Detect which cell encompasses the target text, then output its (x, y) center coordinate. 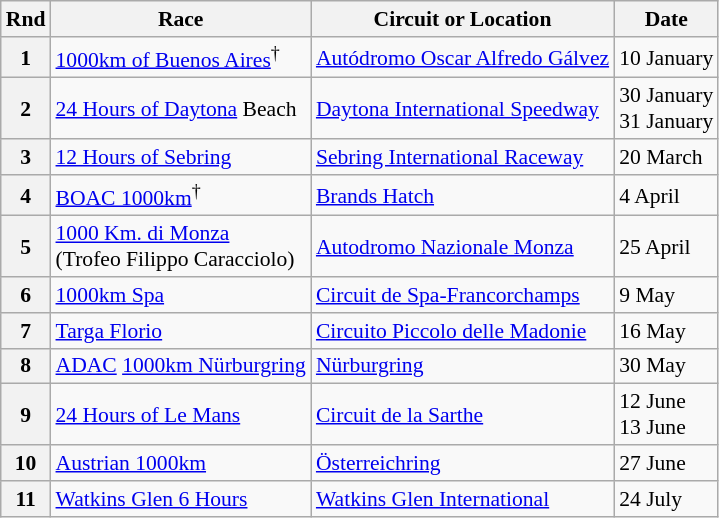
24 Hours of Le Mans (180, 414)
10 January (666, 58)
BOAC 1000km† (180, 196)
24 Hours of Daytona Beach (180, 108)
3 (26, 157)
ADAC 1000km Nürburgring (180, 367)
12 June13 June (666, 414)
7 (26, 331)
25 April (666, 246)
10 (26, 463)
Targa Florio (180, 331)
5 (26, 246)
30 January31 January (666, 108)
20 March (666, 157)
9 (26, 414)
Circuito Piccolo delle Madonie (462, 331)
Watkins Glen International (462, 499)
24 July (666, 499)
Brands Hatch (462, 196)
1000km Spa (180, 295)
Date (666, 19)
Rnd (26, 19)
Autódromo Oscar Alfredo Gálvez (462, 58)
12 Hours of Sebring (180, 157)
Circuit or Location (462, 19)
11 (26, 499)
1 (26, 58)
Nürburgring (462, 367)
6 (26, 295)
1000km of Buenos Aires† (180, 58)
9 May (666, 295)
4 April (666, 196)
Race (180, 19)
Autodromo Nazionale Monza (462, 246)
27 June (666, 463)
Österreichring (462, 463)
1000 Km. di Monza (Trofeo Filippo Caracciolo) (180, 246)
Watkins Glen 6 Hours (180, 499)
Circuit de la Sarthe (462, 414)
4 (26, 196)
30 May (666, 367)
Daytona International Speedway (462, 108)
8 (26, 367)
2 (26, 108)
16 May (666, 331)
Sebring International Raceway (462, 157)
Circuit de Spa-Francorchamps (462, 295)
Austrian 1000km (180, 463)
